Pinpoint the cell where the given text exists, returning its (x, y) midpoint coordinate. 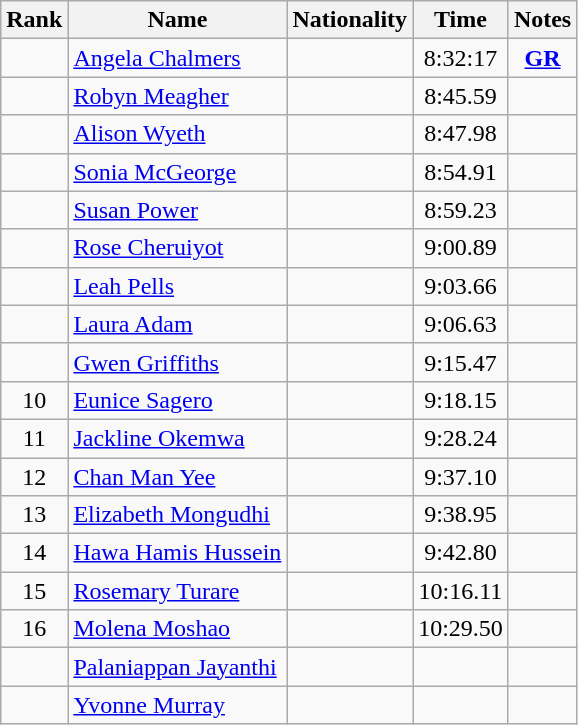
10:16.11 (461, 591)
GR (542, 58)
9:38.95 (461, 515)
9:37.10 (461, 477)
Angela Chalmers (178, 58)
Rank (34, 20)
10 (34, 400)
Chan Man Yee (178, 477)
Rose Cheruiyot (178, 248)
Palaniappan Jayanthi (178, 667)
9:15.47 (461, 362)
Time (461, 20)
8:45.59 (461, 96)
9:03.66 (461, 286)
9:18.15 (461, 400)
Name (178, 20)
14 (34, 553)
9:42.80 (461, 553)
Laura Adam (178, 324)
Rosemary Turare (178, 591)
9:28.24 (461, 438)
Susan Power (178, 210)
15 (34, 591)
10:29.50 (461, 629)
8:54.91 (461, 172)
Nationality (350, 20)
9:00.89 (461, 248)
8:47.98 (461, 134)
Notes (542, 20)
13 (34, 515)
16 (34, 629)
Jackline Okemwa (178, 438)
Leah Pells (178, 286)
Alison Wyeth (178, 134)
Robyn Meagher (178, 96)
Hawa Hamis Hussein (178, 553)
8:32:17 (461, 58)
8:59.23 (461, 210)
Eunice Sagero (178, 400)
Molena Moshao (178, 629)
9:06.63 (461, 324)
Yvonne Murray (178, 705)
Sonia McGeorge (178, 172)
11 (34, 438)
12 (34, 477)
Gwen Griffiths (178, 362)
Elizabeth Mongudhi (178, 515)
